For the text-containing cell, return its midpoint in (x, y) coordinate format. 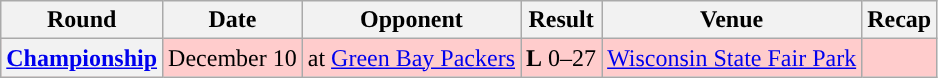
Opponent (411, 20)
Championship (82, 58)
L 0–27 (562, 58)
Round (82, 20)
Result (562, 20)
December 10 (233, 58)
Venue (732, 20)
Date (233, 20)
Wisconsin State Fair Park (732, 58)
Recap (900, 20)
at Green Bay Packers (411, 58)
